Pinpoint the cell where the given text exists, returning its [x, y] midpoint coordinate. 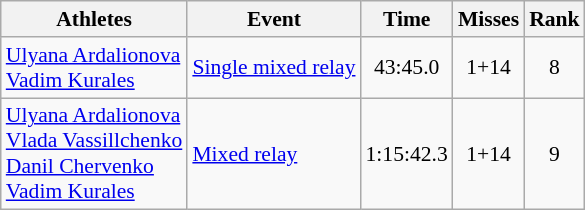
Athletes [94, 19]
Rank [554, 19]
1:15:42.3 [407, 154]
9 [554, 154]
Ulyana ArdalionovaVlada VassillchenkoDanil ChervenkoVadim Kurales [94, 154]
Time [407, 19]
Single mixed relay [274, 68]
8 [554, 68]
Ulyana ArdalionovaVadim Kurales [94, 68]
Misses [488, 19]
Mixed relay [274, 154]
43:45.0 [407, 68]
Event [274, 19]
